Scan for the cell matching the given text and deliver its [x, y] coordinate at center. 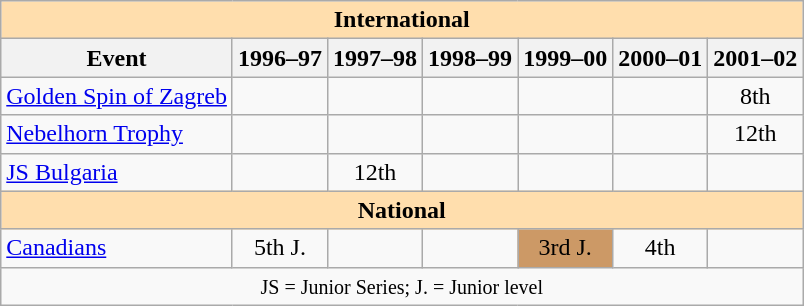
2000–01 [660, 58]
Golden Spin of Zagreb [117, 96]
3rd J. [566, 248]
Nebelhorn Trophy [117, 134]
National [402, 210]
1996–97 [280, 58]
1997–98 [374, 58]
Canadians [117, 248]
Event [117, 58]
JS = Junior Series; J. = Junior level [402, 286]
1999–00 [566, 58]
JS Bulgaria [117, 172]
1998–99 [470, 58]
8th [756, 96]
2001–02 [756, 58]
4th [660, 248]
5th J. [280, 248]
International [402, 20]
